Provide the [X, Y] coordinate of the cell's center where the given text is located.  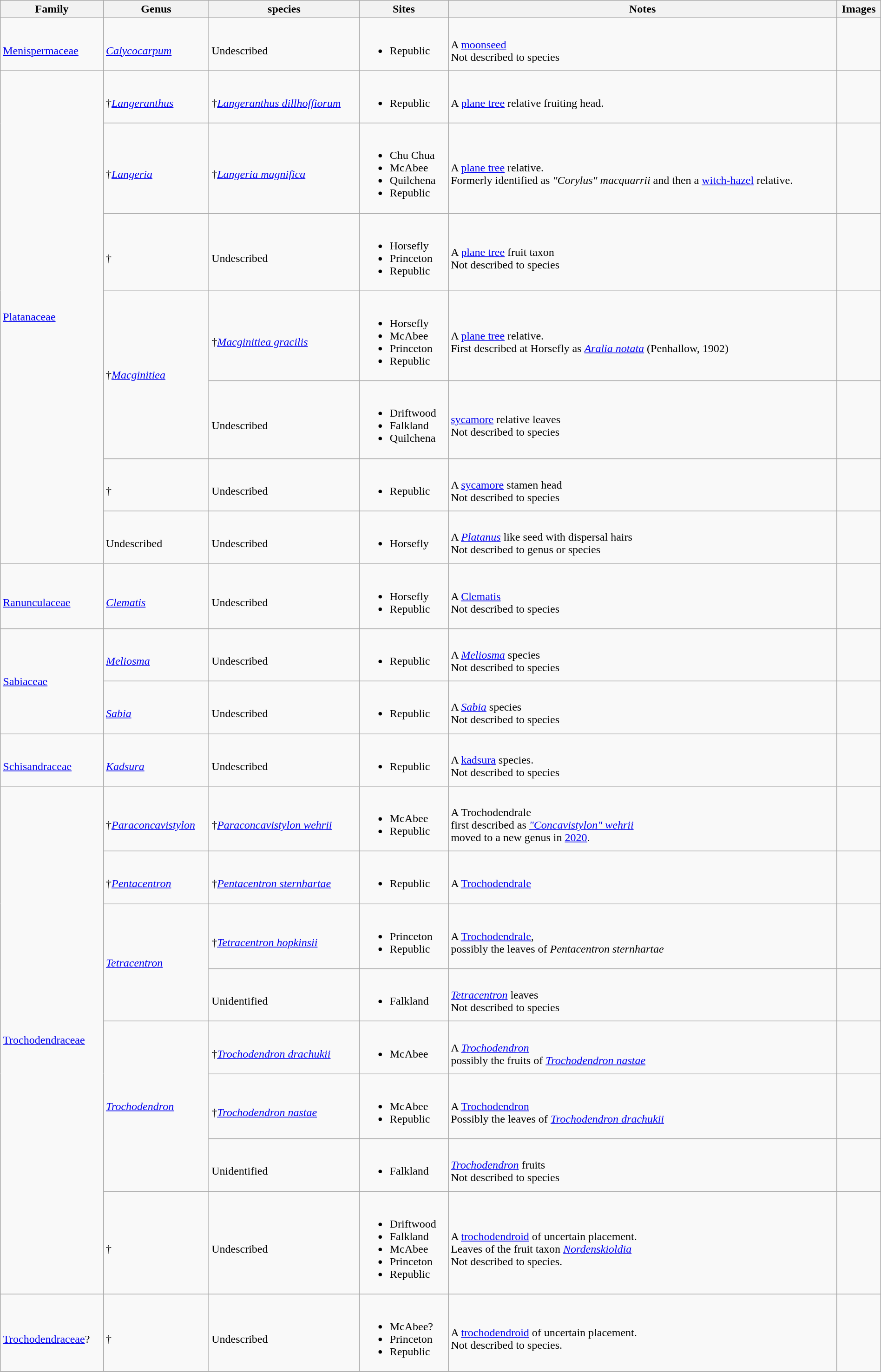
Genus [156, 9]
DriftwoodFalklandQuilchena [403, 420]
A Trochodendrale,possibly the leaves of Pentacentron sternhartae [643, 936]
A trochodendroid of uncertain placement.Leaves of the fruit taxon NordenskioldiaNot described to species. [643, 1243]
species [284, 9]
†Paraconcavistylon wehrii [284, 819]
Clematis [156, 596]
Chu ChuaMcAbeeQuilchenaRepublic [403, 168]
Family [52, 9]
A Trochodendralefirst described as "Concavistylon" wehriimoved to a new genus in 2020. [643, 819]
†Macginitiea [156, 374]
Images [859, 9]
Meliosma [156, 655]
A Trochodendronpossibly the fruits of Trochodendron nastae [643, 1048]
Platanaceae [52, 317]
Ranunculaceae [52, 596]
McAbee?PrincetonRepublic [403, 1333]
A Meliosma speciesNot described to species [643, 655]
Menispermaceae [52, 45]
†Paraconcavistylon [156, 819]
Sabia [156, 707]
A plane tree relative fruiting head. [643, 97]
A Sabia speciesNot described to species [643, 707]
A kadsura species. Not described to species [643, 760]
†Langeranthus dillhoffiorum [284, 97]
sycamore relative leavesNot described to species [643, 420]
Kadsura [156, 760]
PrincetonRepublic [403, 936]
†Trochodendron nastae [284, 1106]
Calycocarpum [156, 45]
†Langeranthus [156, 97]
†Tetracentron hopkinsii [284, 936]
A trochodendroid of uncertain placement.Not described to species. [643, 1333]
Trochodendraceae [52, 1040]
A sycamore stamen headNot described to species [643, 485]
Tetracentron [156, 962]
†Langeria [156, 168]
HorseflyPrincetonRepublic [403, 252]
†Langeria magnifica [284, 168]
†Pentacentron sternhartae [284, 878]
†Macginitiea gracilis [284, 336]
†Pentacentron [156, 878]
Trochodendraceae? [52, 1333]
A plane tree fruit taxonNot described to species [643, 252]
A plane tree relative.Formerly identified as "Corylus" macquarrii and then a witch-hazel relative. [643, 168]
A plane tree relative. First described at Horsefly as Aralia notata (Penhallow, 1902) [643, 336]
Trochodendron fruitsNot described to species [643, 1165]
A Clematis Not described to species [643, 596]
HorseflyRepublic [403, 596]
DriftwoodFalklandMcAbeePrincetonRepublic [403, 1243]
A Platanus like seed with dispersal hairsNot described to genus or species [643, 537]
Sabiaceae [52, 681]
†Trochodendron drachukii [284, 1048]
A TrochodendronPossibly the leaves of Trochodendron drachukii [643, 1106]
Trochodendron [156, 1106]
Tetracentron leavesNot described to species [643, 995]
Notes [643, 9]
A Trochodendrale [643, 878]
Sites [403, 9]
Horsefly [403, 537]
HorseflyMcAbeePrincetonRepublic [403, 336]
A moonseedNot described to species [643, 45]
Schisandraceae [52, 760]
McAbee [403, 1048]
